Detect which cell encompasses the target text, then output its [X, Y] center coordinate. 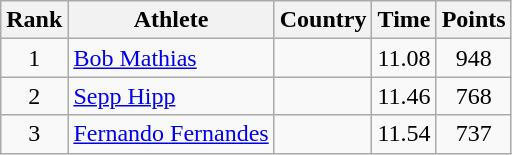
2 [34, 96]
Points [474, 20]
Sepp Hipp [171, 96]
768 [474, 96]
11.54 [404, 134]
Bob Mathias [171, 58]
Country [323, 20]
11.08 [404, 58]
737 [474, 134]
Rank [34, 20]
Athlete [171, 20]
Fernando Fernandes [171, 134]
1 [34, 58]
11.46 [404, 96]
948 [474, 58]
3 [34, 134]
Time [404, 20]
